Locate the cell with the specified text and output its [X, Y] center coordinate. 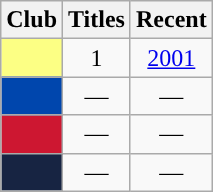
Club [32, 20]
2001 [171, 58]
1 [97, 58]
Titles [97, 20]
Recent [171, 20]
